Return the [X, Y] coordinate for the center point of the cell that contains the specified text.  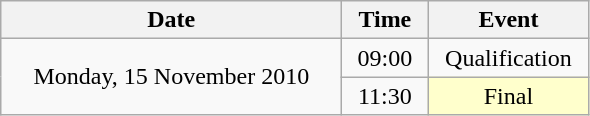
Monday, 15 November 2010 [172, 77]
Qualification [508, 58]
11:30 [385, 96]
Date [172, 20]
09:00 [385, 58]
Final [508, 96]
Time [385, 20]
Event [508, 20]
